From the cell containing the given text, extract its center point as (X, Y) coordinate. 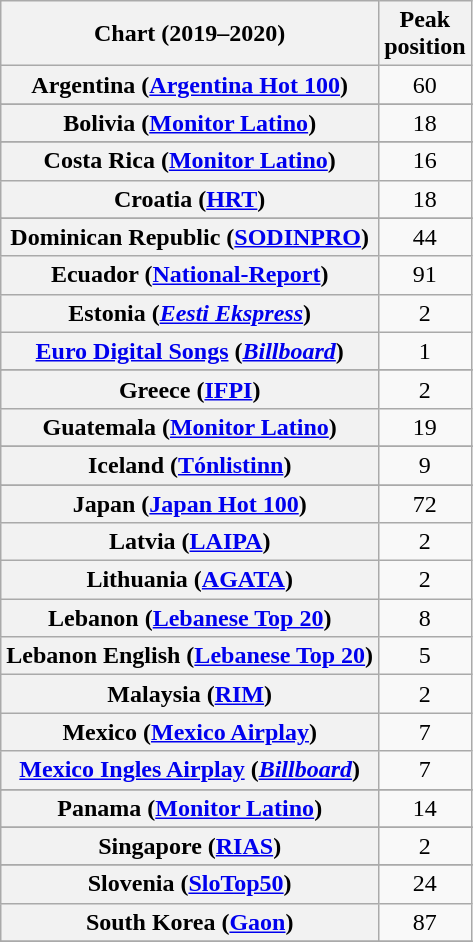
Mexico (Mexico Airplay) (190, 732)
5 (425, 656)
Euro Digital Songs (Billboard) (190, 351)
Mexico Ingles Airplay (Billboard) (190, 770)
Costa Rica (Monitor Latino) (190, 161)
Guatemala (Monitor Latino) (190, 427)
Iceland (Tónlistinn) (190, 465)
72 (425, 503)
Bolivia (Monitor Latino) (190, 123)
Lebanon (Lebanese Top 20) (190, 618)
Peakposition (425, 34)
19 (425, 427)
Chart (2019–2020) (190, 34)
87 (425, 922)
24 (425, 884)
44 (425, 237)
Estonia (Eesti Ekspress) (190, 313)
Slovenia (SloTop50) (190, 884)
Panama (Monitor Latino) (190, 808)
Singapore (RIAS) (190, 846)
8 (425, 618)
Lithuania (AGATA) (190, 580)
Lebanon English (Lebanese Top 20) (190, 656)
16 (425, 161)
60 (425, 85)
Greece (IFPI) (190, 389)
9 (425, 465)
Japan (Japan Hot 100) (190, 503)
Malaysia (RIM) (190, 694)
Ecuador (National-Report) (190, 275)
1 (425, 351)
Argentina (Argentina Hot 100) (190, 85)
South Korea (Gaon) (190, 922)
14 (425, 808)
Latvia (LAIPA) (190, 542)
91 (425, 275)
Croatia (HRT) (190, 199)
Dominican Republic (SODINPRO) (190, 237)
